Output the (x, y) coordinate of the center of the cell containing the given text.  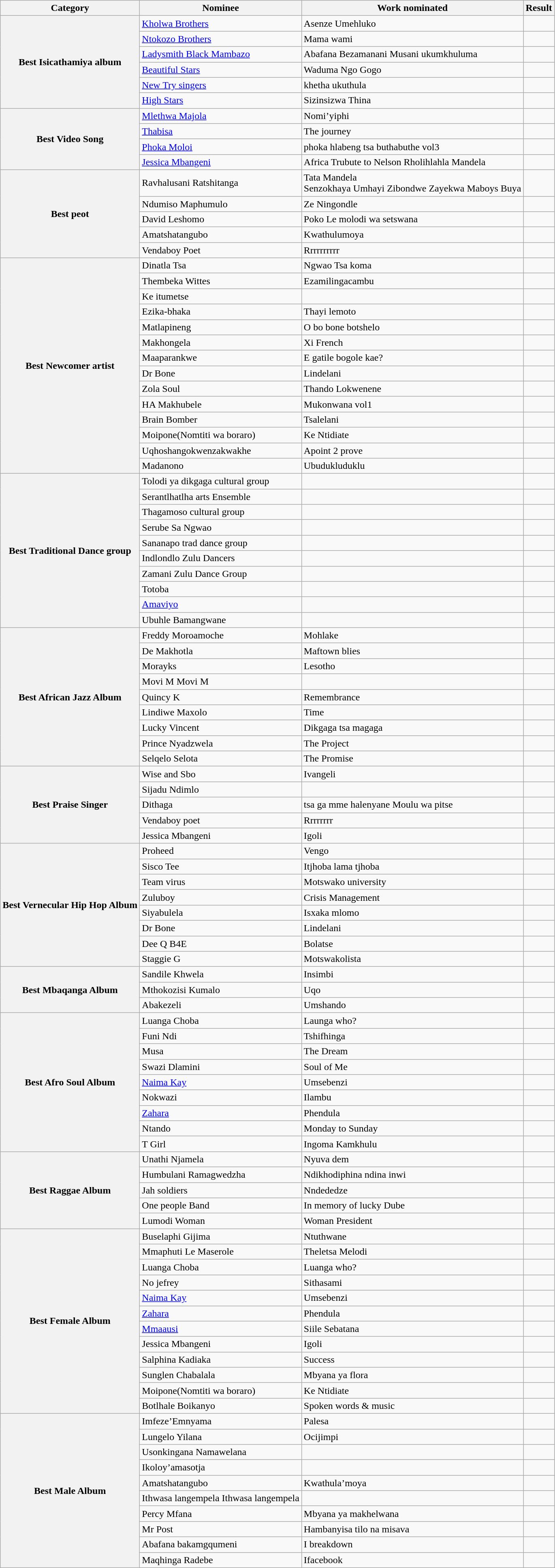
Dithaga (221, 805)
phoka hlabeng tsa buthabuthe vol3 (412, 147)
The Project (412, 743)
Ntando (221, 1128)
Lesotho (412, 666)
Maqhinga Radebe (221, 1560)
Maaparankwe (221, 358)
One people Band (221, 1206)
Africa Trubute to Nelson Rholihlahla Mandela (412, 162)
Funi Ndi (221, 1036)
Dikgaga tsa magaga (412, 728)
Ubuhle Bamangwane (221, 620)
Mama wami (412, 39)
Brain Bomber (221, 419)
Best Isicathamiya album (70, 62)
Ifacebook (412, 1560)
Rrrrrrrr (412, 820)
Lucky Vincent (221, 728)
The Dream (412, 1051)
In memory of lucky Dube (412, 1206)
Umshando (412, 1005)
Dinatla Tsa (221, 266)
Bolatse (412, 944)
Maftown blies (412, 651)
Siile Sebatana (412, 1329)
Ezamilingacambu (412, 281)
Totoba (221, 589)
New Try singers (221, 85)
Lindiwe Maxolo (221, 713)
Best Vernecular Hip Hop Album (70, 905)
Ke itumetse (221, 296)
khetha ukuthula (412, 85)
Mmaausi (221, 1329)
Thando Lokwenene (412, 389)
Wise and Sbo (221, 774)
Makhongela (221, 343)
Quincy K (221, 697)
Best Mbaqanga Album (70, 990)
Xi French (412, 343)
Jah soldiers (221, 1190)
Ndumiso Maphumulo (221, 204)
No jefrey (221, 1283)
Theletsa Melodi (412, 1252)
Mmaphuti Le Maserole (221, 1252)
Ngwao Tsa koma (412, 266)
Sananapo trad dance group (221, 543)
Tshifhinga (412, 1036)
Zola Soul (221, 389)
Freddy Moroamoche (221, 635)
High Stars (221, 100)
Apoint 2 prove (412, 451)
Ivangeli (412, 774)
Thabisa (221, 131)
Lungelo Yilana (221, 1437)
Buselaphi Gijima (221, 1236)
Poko Le molodi wa setswana (412, 219)
Abafana Bezamanani Musani ukumkhuluma (412, 54)
The journey (412, 131)
Amaviyo (221, 604)
Insimbi (412, 974)
Result (539, 8)
Unathi Njamela (221, 1159)
Monday to Sunday (412, 1128)
Uqo (412, 990)
Ithwasa langempela Ithwasa langempela (221, 1498)
Kwathula’moya (412, 1483)
Nyuva dem (412, 1159)
Category (70, 8)
Best Traditional Dance group (70, 551)
Mohlake (412, 635)
Ilambu (412, 1098)
Dee Q B4E (221, 944)
Sizinsizwa Thina (412, 100)
Indlondlo Zulu Dancers (221, 558)
Usonkingana Namawelana (221, 1452)
Phoka Moloi (221, 147)
Vendaboy Poet (221, 250)
Morayks (221, 666)
Ladysmith Black Mambazo (221, 54)
Soul of Me (412, 1067)
Best Afro Soul Album (70, 1083)
Rrrrrrrrrr (412, 250)
Matlapineng (221, 327)
Success (412, 1360)
Asenze Umehluko (412, 23)
Abafana bakamgqumeni (221, 1545)
Nomi’yiphi (412, 116)
E gatile bogole kae? (412, 358)
Botlhale Boikanyo (221, 1406)
Sijadu Ndimlo (221, 789)
Beautiful Stars (221, 70)
Sisco Tee (221, 866)
Time (412, 713)
Mukonwana vol1 (412, 404)
Serube Sa Ngwao (221, 528)
Best Video Song (70, 139)
Luanga who? (412, 1267)
Thayi lemoto (412, 312)
Ntuthwane (412, 1236)
Prince Nyadzwela (221, 743)
Nndededze (412, 1190)
Vendaboy poet (221, 820)
Waduma Ngo Gogo (412, 70)
Tsalelani (412, 419)
Team virus (221, 882)
Isxaka mlomo (412, 913)
Thembeka Wittes (221, 281)
De Makhotla (221, 651)
Mlethwa Majola (221, 116)
Abakezeli (221, 1005)
Lumodi Woman (221, 1221)
Palesa (412, 1421)
Launga who? (412, 1021)
Best Newcomer artist (70, 366)
Ravhalusani Ratshitanga (221, 183)
Tolodi ya dikgaga cultural group (221, 481)
Staggie G (221, 959)
T Girl (221, 1144)
Kwathulumoya (412, 235)
Motswako university (412, 882)
HA Makhubele (221, 404)
Ikoloy’amasotja (221, 1468)
Itjhoba lama tjhoba (412, 866)
tsa ga mme halenyane Moulu wa pitse (412, 805)
Salphina Kadiaka (221, 1360)
Sithasami (412, 1283)
Swazi Dlamini (221, 1067)
Spoken words & music (412, 1406)
Imfeze’Emnyama (221, 1421)
Uqhoshangokwenzakwakhe (221, 451)
Madanono (221, 466)
Kholwa Brothers (221, 23)
Ingoma Kamkhulu (412, 1144)
Zamani Zulu Dance Group (221, 574)
Mbyana ya flora (412, 1375)
Best Raggae Album (70, 1190)
Best Male Album (70, 1491)
Woman President (412, 1221)
Siyabulela (221, 913)
Zuluboy (221, 897)
O bo bone botshelo (412, 327)
Musa (221, 1051)
Best Female Album (70, 1321)
Best Praise Singer (70, 805)
Sunglen Chabalala (221, 1375)
Ezika-bhaka (221, 312)
Crisis Management (412, 897)
Ze Ningondle (412, 204)
Mr Post (221, 1529)
Humbulani Ramagwedzha (221, 1174)
Mbyana ya makhelwana (412, 1514)
Ubudukluduklu (412, 466)
Serantlhatlha arts Ensemble (221, 497)
Mthokozisi Kumalo (221, 990)
Thagamoso cultural group (221, 512)
Movi M Movi M (221, 681)
Best peot (70, 214)
Remembrance (412, 697)
Vengo (412, 851)
The Promise (412, 759)
Percy Mfana (221, 1514)
Ntokozo Brothers (221, 39)
Best African Jazz Album (70, 697)
Sandile Khwela (221, 974)
Nominee (221, 8)
Ndikhodiphina ndina inwi (412, 1174)
Proheed (221, 851)
I breakdown (412, 1545)
Ocijimpi (412, 1437)
Selqelo Selota (221, 759)
Tata MandelaSenzokhaya Umhayi Zibondwe Zayekwa Maboys Buya (412, 183)
Nokwazi (221, 1098)
Motswakolista (412, 959)
Work nominated (412, 8)
David Leshomo (221, 219)
Hambanyisa tilo na misava (412, 1529)
